From the cell containing the given text, extract its center point as (x, y) coordinate. 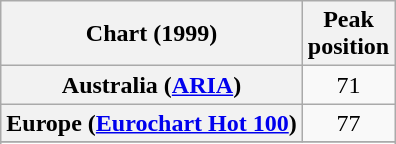
Europe (Eurochart Hot 100) (152, 123)
Australia (ARIA) (152, 85)
71 (348, 85)
77 (348, 123)
Chart (1999) (152, 34)
Peakposition (348, 34)
